Output the [X, Y] coordinate of the center of the cell containing the given text.  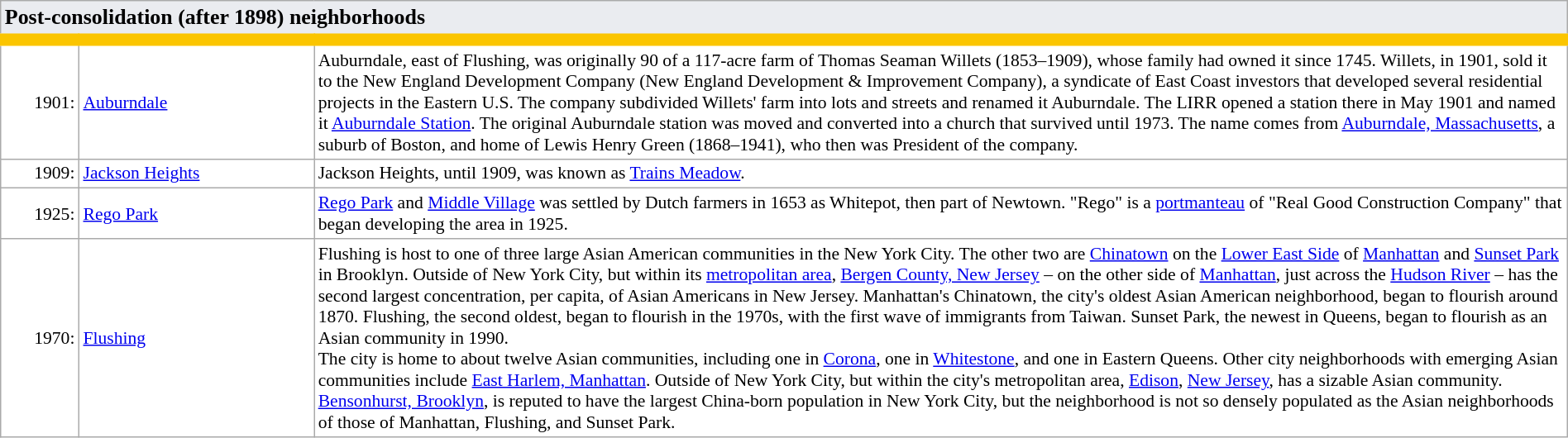
1925: [40, 213]
Jackson Heights [196, 174]
Auburndale [196, 99]
Rego Park [196, 213]
1901: [40, 99]
1909: [40, 174]
1970: [40, 338]
Flushing [196, 338]
Jackson Heights, until 1909, was known as Trains Meadow. [941, 174]
Post-consolidation (after 1898) neighborhoods [784, 20]
